Find where the given text appears and provide that cell's center as [x, y] coordinate. 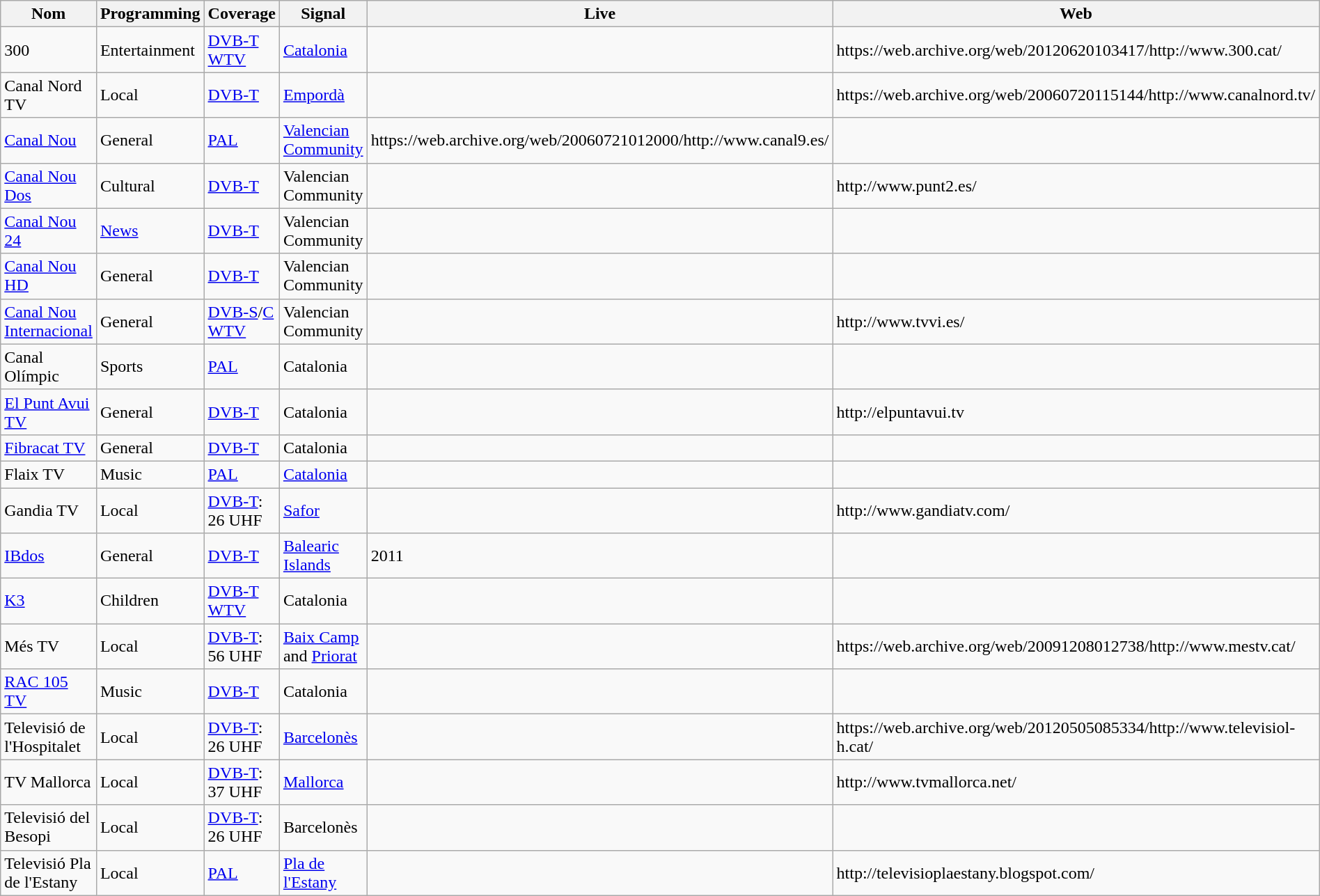
Canal Nou Internacional [49, 322]
Cultural [150, 185]
300 [49, 50]
http://www.tvvi.es/ [1076, 322]
Canal Olímpic [49, 366]
Balearic Islands [323, 556]
https://web.archive.org/web/20091208012738/http://www.mestv.cat/ [1076, 646]
DVB-S/C WTV [242, 322]
DVB-T: 56 UHF [242, 646]
Programming [150, 14]
TV Mallorca [49, 783]
Més TV [49, 646]
Flaix TV [49, 474]
http://elpuntavui.tv [1076, 412]
News [150, 231]
Children [150, 602]
Pla de l'Estany [323, 873]
Televisió Pla de l'Estany [49, 873]
Canal Nou 24 [49, 231]
http://www.tvmallorca.net/ [1076, 783]
IBdos [49, 556]
https://web.archive.org/web/20060720115144/http://www.canalnord.tv/ [1076, 95]
Safor [323, 510]
Gandia TV [49, 510]
RAC 105 TV [49, 692]
Empordà [323, 95]
Signal [323, 14]
2011 [600, 556]
https://web.archive.org/web/20120505085334/http://www.televisiol-h.cat/ [1076, 737]
Live [600, 14]
Televisió de l'Hospitalet [49, 737]
Entertainment [150, 50]
Web [1076, 14]
K3 [49, 602]
http://www.gandiatv.com/ [1076, 510]
Fibracat TV [49, 448]
Nom [49, 14]
Canal Nou [49, 141]
Televisió del Besopi [49, 827]
DVB-T: 37 UHF [242, 783]
Canal Nord TV [49, 95]
Canal Nou Dos [49, 185]
https://web.archive.org/web/20060721012000/http://www.canal9.es/ [600, 141]
http://www.punt2.es/ [1076, 185]
http://televisioplaestany.blogspot.com/ [1076, 873]
El Punt Avui TV [49, 412]
Baix Camp and Priorat [323, 646]
https://web.archive.org/web/20120620103417/http://www.300.cat/ [1076, 50]
Coverage [242, 14]
Canal Nou HD [49, 276]
Sports [150, 366]
Mallorca [323, 783]
